Capture the cell that displays the provided text and extract its (x, y) central coordinate. 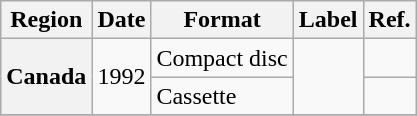
Compact disc (222, 58)
Region (46, 20)
1992 (122, 77)
Canada (46, 77)
Cassette (222, 96)
Format (222, 20)
Date (122, 20)
Label (328, 20)
Ref. (390, 20)
